Identify which cell holds the provided text, then report its (X, Y) central coordinate. 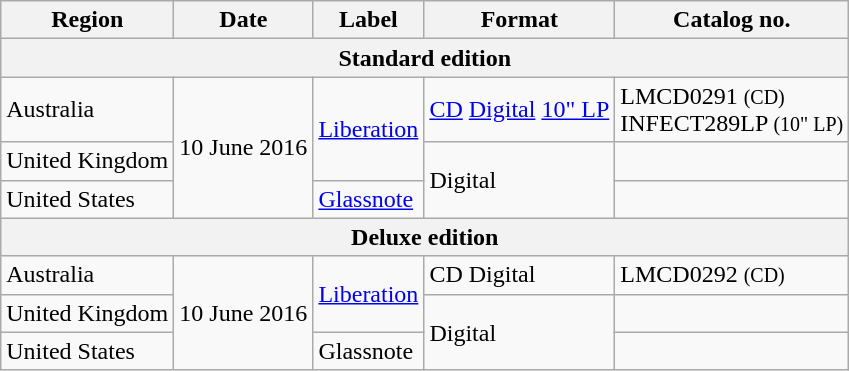
LMCD0291 (CD)INFECT289LP (10" LP) (732, 110)
Date (244, 20)
Region (88, 20)
Format (520, 20)
CD Digital 10" LP (520, 110)
Catalog no. (732, 20)
Standard edition (425, 58)
CD Digital (520, 275)
Deluxe edition (425, 237)
LMCD0292 (CD) (732, 275)
Label (368, 20)
